Find where the given text appears and provide that cell's center as (x, y) coordinate. 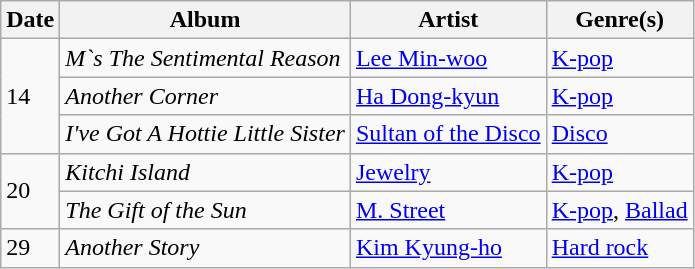
Lee Min-woo (448, 58)
Disco (620, 134)
14 (30, 96)
Hard rock (620, 248)
Ha Dong-kyun (448, 96)
Another Corner (206, 96)
Kim Kyung-ho (448, 248)
Artist (448, 20)
M`s The Sentimental Reason (206, 58)
I've Got A Hottie Little Sister (206, 134)
Jewelry (448, 172)
Sultan of the Disco (448, 134)
20 (30, 191)
Another Story (206, 248)
Kitchi Island (206, 172)
M. Street (448, 210)
29 (30, 248)
K-pop, Ballad (620, 210)
Genre(s) (620, 20)
Album (206, 20)
The Gift of the Sun (206, 210)
Date (30, 20)
